Provide the (X, Y) coordinate of the cell's center where the given text is located.  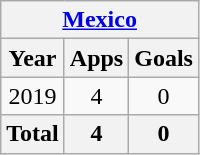
Goals (164, 58)
Apps (96, 58)
Year (33, 58)
2019 (33, 96)
Mexico (100, 20)
Total (33, 134)
